Identify which cell holds the provided text, then report its [x, y] central coordinate. 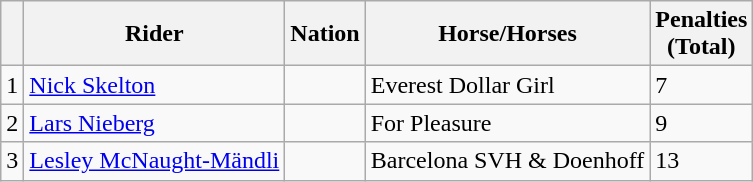
Horse/Horses [508, 34]
For Pleasure [508, 123]
Nick Skelton [154, 85]
13 [702, 161]
Barcelona SVH & Doenhoff [508, 161]
Lars Nieberg [154, 123]
Rider [154, 34]
Lesley McNaught-Mändli [154, 161]
9 [702, 123]
1 [12, 85]
7 [702, 85]
Nation [325, 34]
Everest Dollar Girl [508, 85]
2 [12, 123]
Penalties(Total) [702, 34]
3 [12, 161]
